Determine the [x, y] coordinate at the center of the cell enclosing the given text.  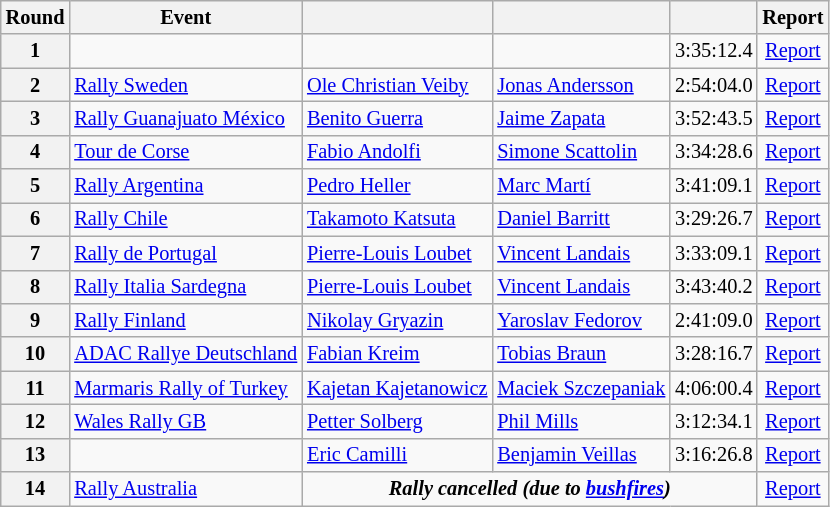
3:29:26.7 [714, 219]
Maciek Szczepaniak [581, 388]
Fabio Andolfi [397, 152]
9 [36, 320]
4 [36, 152]
Eric Camilli [397, 455]
3:12:34.1 [714, 421]
Benjamin Veillas [581, 455]
Benito Guerra [397, 118]
3:43:40.2 [714, 287]
Tobias Braun [581, 354]
Takamoto Katsuta [397, 219]
3:16:26.8 [714, 455]
Rally Chile [186, 219]
8 [36, 287]
Pedro Heller [397, 186]
4:06:00.4 [714, 388]
2:41:09.0 [714, 320]
Rally Guanajuato México [186, 118]
5 [36, 186]
6 [36, 219]
Rally Italia Sardegna [186, 287]
1 [36, 51]
10 [36, 354]
Simone Scattolin [581, 152]
Yaroslav Fedorov [581, 320]
3:33:09.1 [714, 253]
Petter Solberg [397, 421]
13 [36, 455]
11 [36, 388]
Jonas Andersson [581, 85]
2 [36, 85]
Marmaris Rally of Turkey [186, 388]
3:35:12.4 [714, 51]
Tour de Corse [186, 152]
14 [36, 489]
Kajetan Kajetanowicz [397, 388]
Marc Martí [581, 186]
2:54:04.0 [714, 85]
7 [36, 253]
Fabian Kreim [397, 354]
Rally cancelled (due to bushfires) [530, 489]
Phil Mills [581, 421]
Wales Rally GB [186, 421]
3:34:28.6 [714, 152]
Nikolay Gryazin [397, 320]
Daniel Barritt [581, 219]
Rally Finland [186, 320]
Round [36, 17]
3:41:09.1 [714, 186]
3:28:16.7 [714, 354]
12 [36, 421]
Rally Australia [186, 489]
ADAC Rallye Deutschland [186, 354]
3 [36, 118]
3:52:43.5 [714, 118]
Jaime Zapata [581, 118]
Rally de Portugal [186, 253]
Event [186, 17]
Rally Argentina [186, 186]
Rally Sweden [186, 85]
Ole Christian Veiby [397, 85]
